Detect which cell encompasses the target text, then output its (x, y) center coordinate. 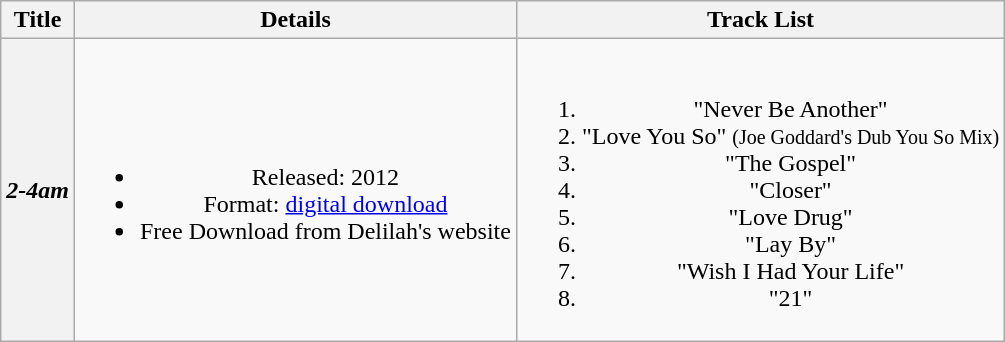
Title (38, 20)
Track List (760, 20)
Details (295, 20)
"Never Be Another""Love You So" (Joe Goddard's Dub You So Mix)"The Gospel""Closer""Love Drug""Lay By""Wish I Had Your Life""21" (760, 190)
Released: 2012Format: digital downloadFree Download from Delilah's website (295, 190)
2-4am (38, 190)
